Scan for the cell matching the given text and deliver its (x, y) coordinate at center. 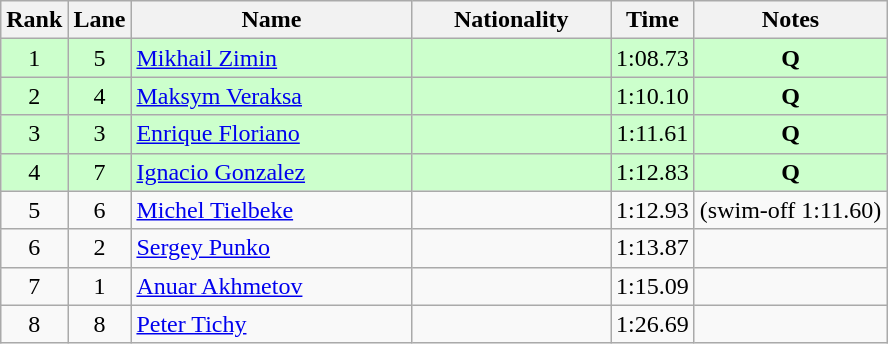
Rank (34, 20)
Lane (100, 20)
1:15.09 (653, 286)
Maksym Veraksa (272, 96)
1:11.61 (653, 134)
(swim-off 1:11.60) (790, 210)
1:12.93 (653, 210)
Peter Tichy (272, 324)
Notes (790, 20)
Anuar Akhmetov (272, 286)
Mikhail Zimin (272, 58)
Name (272, 20)
1:13.87 (653, 248)
Enrique Floriano (272, 134)
1:10.10 (653, 96)
Sergey Punko (272, 248)
Nationality (512, 20)
1:26.69 (653, 324)
Michel Tielbeke (272, 210)
1:12.83 (653, 172)
Ignacio Gonzalez (272, 172)
1:08.73 (653, 58)
Time (653, 20)
